Capture the cell that displays the provided text and extract its (X, Y) central coordinate. 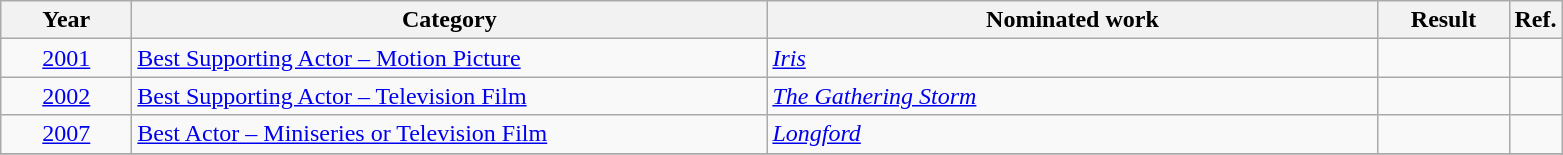
The Gathering Storm (1072, 96)
Nominated work (1072, 20)
Best Supporting Actor – Motion Picture (450, 58)
Longford (1072, 134)
Year (66, 20)
Best Actor – Miniseries or Television Film (450, 134)
Category (450, 20)
2007 (66, 134)
Iris (1072, 58)
Result (1444, 20)
Ref. (1536, 20)
2002 (66, 96)
Best Supporting Actor – Television Film (450, 96)
2001 (66, 58)
